Capture the cell that displays the provided text and extract its (X, Y) central coordinate. 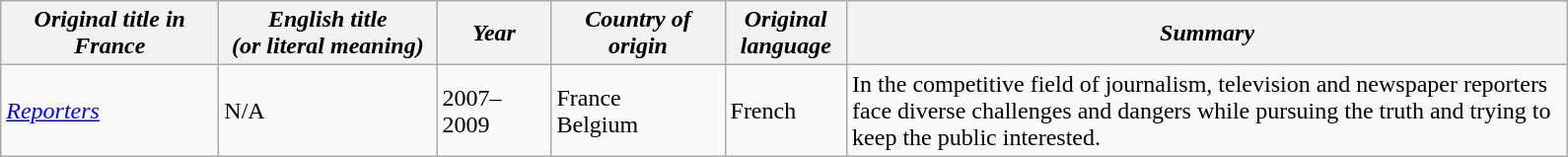
2007–2009 (494, 111)
French (786, 111)
Original language (786, 34)
Year (494, 34)
FranceBelgium (638, 111)
Reporters (110, 111)
N/A (327, 111)
Original title in France (110, 34)
Summary (1207, 34)
Country of origin (638, 34)
English title(or literal meaning) (327, 34)
